Provide the [X, Y] coordinate of the cell's center where the given text is located.  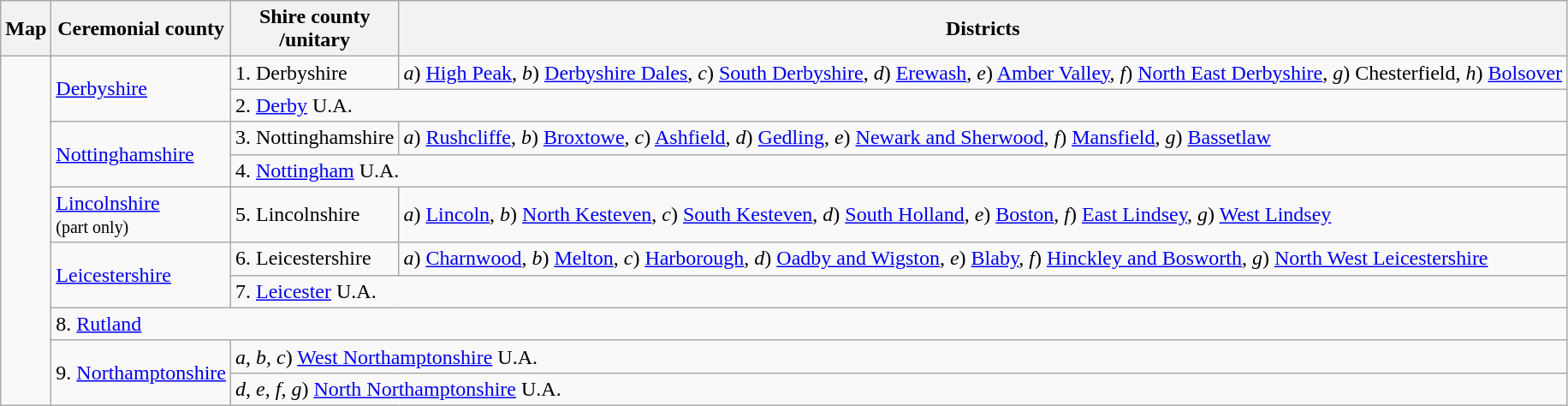
a) Rushcliffe, b) Broxtowe, c) Ashfield, d) Gedling, e) Newark and Sherwood, f) Mansfield, g) Bassetlaw [983, 138]
a, b, c) West Northamptonshire U.A. [899, 356]
Lincolnshire(part only) [141, 214]
1. Derbyshire [315, 73]
a) Charnwood, b) Melton, c) Harborough, d) Oadby and Wigston, e) Blaby, f) Hinckley and Bosworth, g) North West Leicestershire [983, 259]
Derbyshire [141, 89]
5. Lincolnshire [315, 214]
Nottinghamshire [141, 154]
8. Rutland [810, 324]
Districts [983, 29]
Map [26, 29]
a) High Peak, b) Derbyshire Dales, c) South Derbyshire, d) Erewash, e) Amber Valley, f) North East Derbyshire, g) Chesterfield, h) Bolsover [983, 73]
3. Nottinghamshire [315, 138]
2. Derby U.A. [899, 105]
9. Northamptonshire [141, 373]
6. Leicestershire [315, 259]
4. Nottingham U.A. [899, 170]
7. Leicester U.A. [899, 291]
Shire county/unitary [315, 29]
Ceremonial county [141, 29]
a) Lincoln, b) North Kesteven, c) South Kesteven, d) South Holland, e) Boston, f) East Lindsey, g) West Lindsey [983, 214]
d, e, f, g) North Northamptonshire U.A. [899, 389]
Leicestershire [141, 275]
